From the cell containing the given text, extract its center point as [X, Y] coordinate. 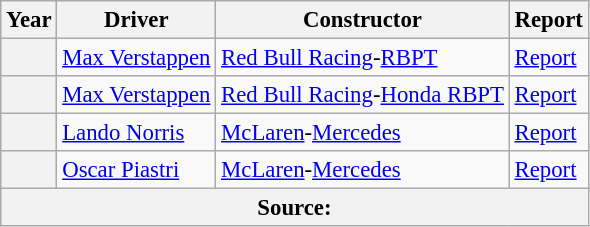
Lando Norris [136, 133]
Source: [294, 208]
Driver [136, 20]
Red Bull Racing-Honda RBPT [362, 95]
Year [29, 20]
Constructor [362, 20]
Red Bull Racing-RBPT [362, 58]
Oscar Piastri [136, 170]
